Return [x, y] of the center of cell containing provided text 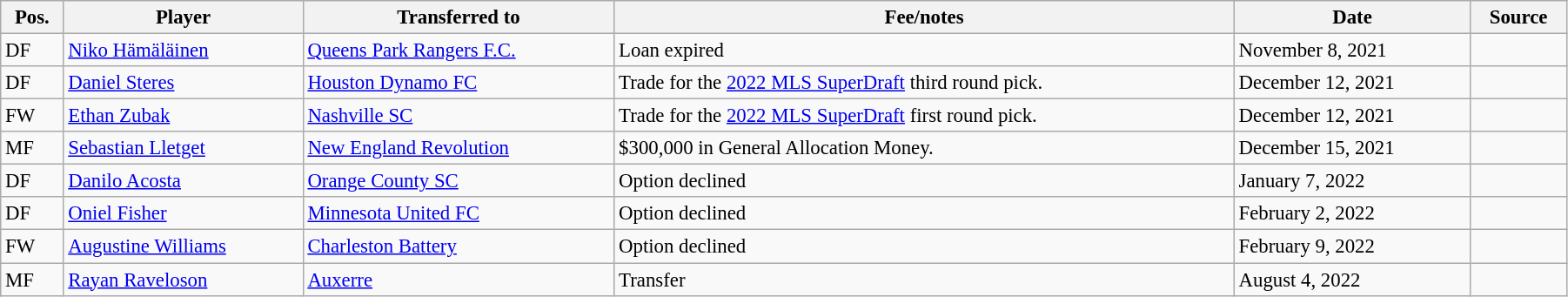
New England Revolution [459, 148]
Transferred to [459, 17]
Sebastian Lletget [183, 148]
Niko Hämäläinen [183, 51]
Rayan Raveloson [183, 280]
Augustine Williams [183, 246]
Auxerre [459, 280]
December 15, 2021 [1352, 148]
February 2, 2022 [1352, 213]
Date [1352, 17]
Player [183, 17]
Minnesota United FC [459, 213]
Orange County SC [459, 181]
Loan expired [924, 51]
February 9, 2022 [1352, 246]
Danilo Acosta [183, 181]
Houston Dynamo FC [459, 83]
January 7, 2022 [1352, 181]
Daniel Steres [183, 83]
$300,000 in General Allocation Money. [924, 148]
Fee/notes [924, 17]
November 8, 2021 [1352, 51]
August 4, 2022 [1352, 280]
Trade for the 2022 MLS SuperDraft first round pick. [924, 116]
Ethan Zubak [183, 116]
Trade for the 2022 MLS SuperDraft third round pick. [924, 83]
Source [1519, 17]
Pos. [32, 17]
Transfer [924, 280]
Charleston Battery [459, 246]
Oniel Fisher [183, 213]
Queens Park Rangers F.C. [459, 51]
Nashville SC [459, 116]
